Detect which cell encompasses the target text, then output its [x, y] center coordinate. 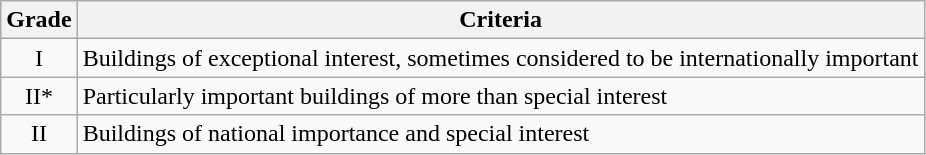
II [39, 134]
Particularly important buildings of more than special interest [500, 96]
I [39, 58]
Buildings of national importance and special interest [500, 134]
Criteria [500, 20]
Buildings of exceptional interest, sometimes considered to be internationally important [500, 58]
II* [39, 96]
Grade [39, 20]
